Locate the cell with the specified text and output its (x, y) center coordinate. 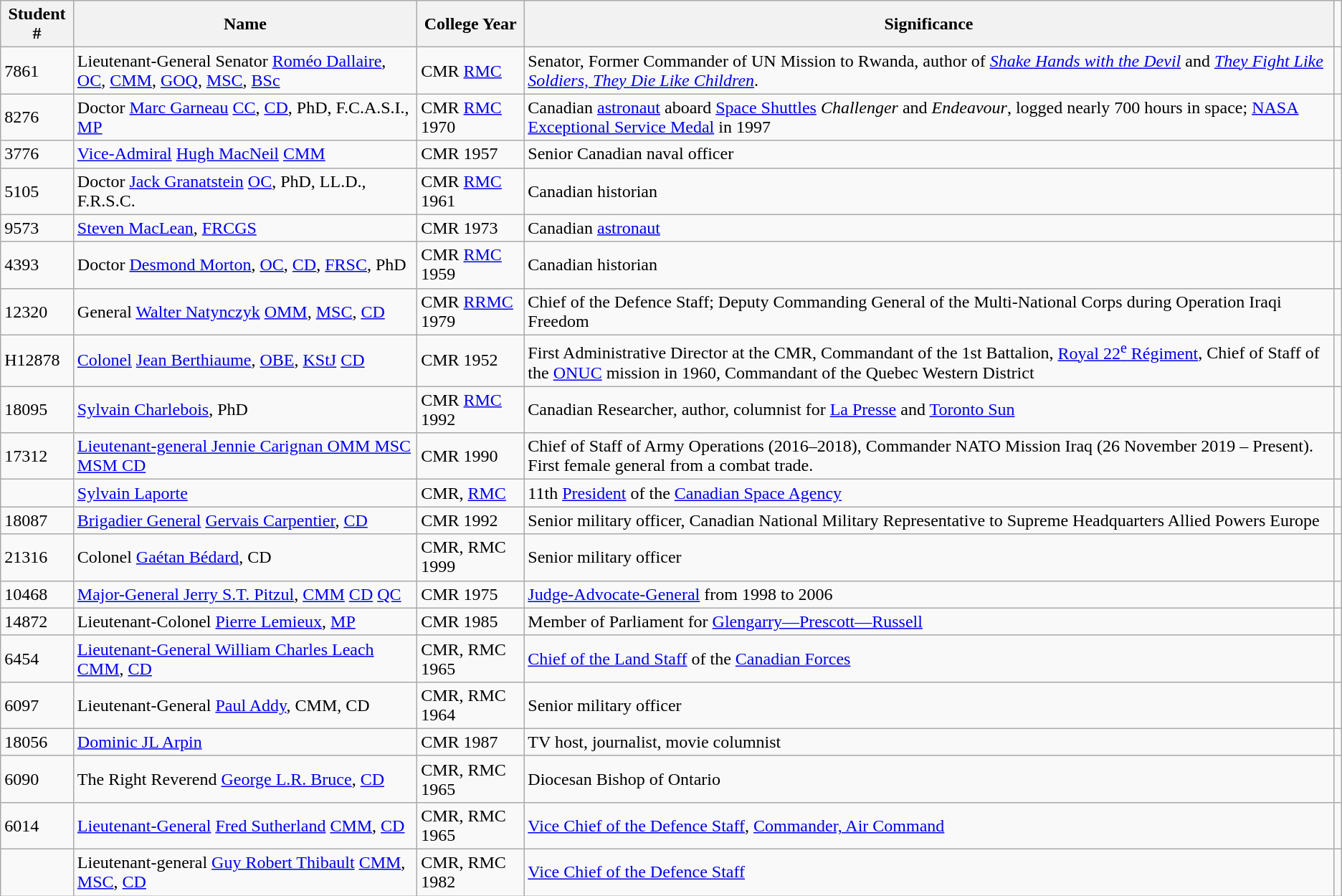
College Year (470, 24)
6014 (37, 826)
18095 (37, 410)
Dominic JL Arpin (245, 742)
CMR RMC (470, 70)
Sylvain Laporte (245, 493)
CMR 1987 (470, 742)
Vice Chief of the Defence Staff, Commander, Air Command (929, 826)
7861 (37, 70)
CMR, RMC 1999 (470, 558)
Steven MacLean, FRCGS (245, 228)
Doctor Jack Granatstein OC, PhD, LL.D., F.R.S.C. (245, 191)
Lieutenant-General Fred Sutherland CMM, CD (245, 826)
CMR RMC 1992 (470, 410)
Canadian astronaut (929, 228)
CMR 1992 (470, 520)
Vice-Admiral Hugh MacNeil CMM (245, 154)
12320 (37, 311)
Chief of Staff of Army Operations (2016–2018), Commander NATO Mission Iraq (26 November 2019 – Present). First female general from a combat trade. (929, 456)
Senator, Former Commander of UN Mission to Rwanda, author of Shake Hands with the Devil and They Fight Like Soldiers, They Die Like Children. (929, 70)
Student # (37, 24)
Canadian astronaut aboard Space Shuttles Challenger and Endeavour, logged nearly 700 hours in space; NASA Exceptional Service Medal in 1997 (929, 118)
6454 (37, 658)
Judge-Advocate-General from 1998 to 2006 (929, 594)
Brigadier General Gervais Carpentier, CD (245, 520)
Diocesan Bishop of Ontario (929, 778)
21316 (37, 558)
Major-General Jerry S.T. Pitzul, CMM CD QC (245, 594)
CMR 1957 (470, 154)
Name (245, 24)
11th President of the Canadian Space Agency (929, 493)
Lieutenant-General Paul Addy, CMM, CD (245, 705)
Lieutenant-Colonel Pierre Lemieux, MP (245, 621)
CMR RMC 1970 (470, 118)
Lieutenant-general Jennie Carignan OMM MSC MSM CD (245, 456)
Sylvain Charlebois, PhD (245, 410)
8276 (37, 118)
18056 (37, 742)
General Walter Natynczyk OMM, MSC, CD (245, 311)
H12878 (37, 361)
Colonel Gaétan Bédard, CD (245, 558)
TV host, journalist, movie columnist (929, 742)
Chief of the Defence Staff; Deputy Commanding General of the Multi-National Corps during Operation Iraqi Freedom (929, 311)
Chief of the Land Staff of the Canadian Forces (929, 658)
CMR RRMC 1979 (470, 311)
Significance (929, 24)
6090 (37, 778)
17312 (37, 456)
18087 (37, 520)
CMR 1952 (470, 361)
CMR 1975 (470, 594)
Lieutenant-General Senator Roméo Dallaire, OC, CMM, GOQ, MSC, BSc (245, 70)
CMR, RMC1982 (470, 873)
10468 (37, 594)
3776 (37, 154)
Colonel Jean Berthiaume, OBE, KStJ CD (245, 361)
Senior Canadian naval officer (929, 154)
Lieutenant-general Guy Robert Thibault CMM, MSC, CD (245, 873)
9573 (37, 228)
Senior military officer, Canadian National Military Representative to Supreme Headquarters Allied Powers Europe (929, 520)
CMR 1973 (470, 228)
Lieutenant-General William Charles Leach CMM, CD (245, 658)
CMR RMC 1961 (470, 191)
CMR, RMC (470, 493)
CMR RMC 1959 (470, 265)
CMR, RMC 1964 (470, 705)
The Right Reverend George L.R. Bruce, CD (245, 778)
4393 (37, 265)
Doctor Marc Garneau CC, CD, PhD, F.C.A.S.I., MP (245, 118)
CMR 1990 (470, 456)
5105 (37, 191)
14872 (37, 621)
Vice Chief of the Defence Staff (929, 873)
Doctor Desmond Morton, OC, CD, FRSC, PhD (245, 265)
CMR 1985 (470, 621)
Canadian Researcher, author, columnist for La Presse and Toronto Sun (929, 410)
6097 (37, 705)
Member of Parliament for Glengarry—Prescott—Russell (929, 621)
